From the cell containing the given text, extract its center point as (x, y) coordinate. 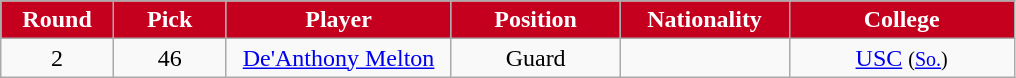
Pick (170, 20)
Position (536, 20)
46 (170, 58)
Round (58, 20)
College (902, 20)
2 (58, 58)
Player (338, 20)
De'Anthony Melton (338, 58)
USC (So.) (902, 58)
Nationality (704, 20)
Guard (536, 58)
